Return the [X, Y] coordinate for the center point of the cell that contains the specified text.  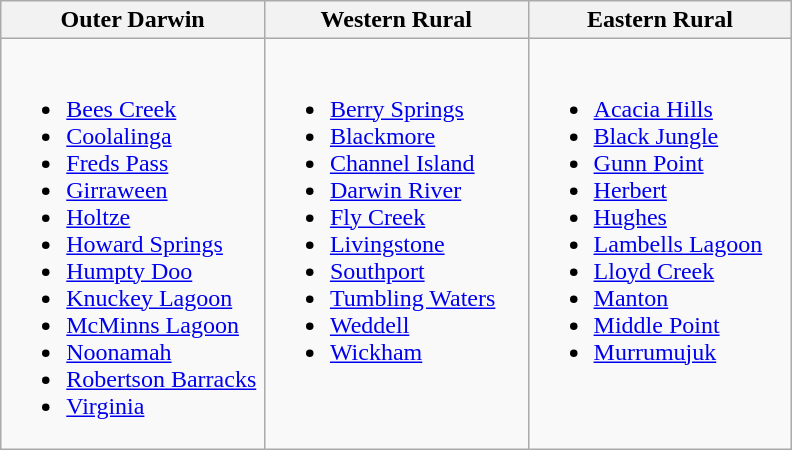
Outer Darwin [133, 20]
Western Rural [396, 20]
Bees CreekCoolalingaFreds PassGirraweenHoltzeHoward SpringsHumpty DooKnuckey LagoonMcMinns LagoonNoonamahRobertson BarracksVirginia [133, 244]
Eastern Rural [660, 20]
Berry SpringsBlackmoreChannel IslandDarwin RiverFly CreekLivingstoneSouthportTumbling WatersWeddellWickham [396, 244]
Acacia HillsBlack JungleGunn PointHerbertHughesLambells LagoonLloyd CreekMantonMiddle PointMurrumujuk [660, 244]
